Pinpoint the cell where the given text exists, returning its [x, y] midpoint coordinate. 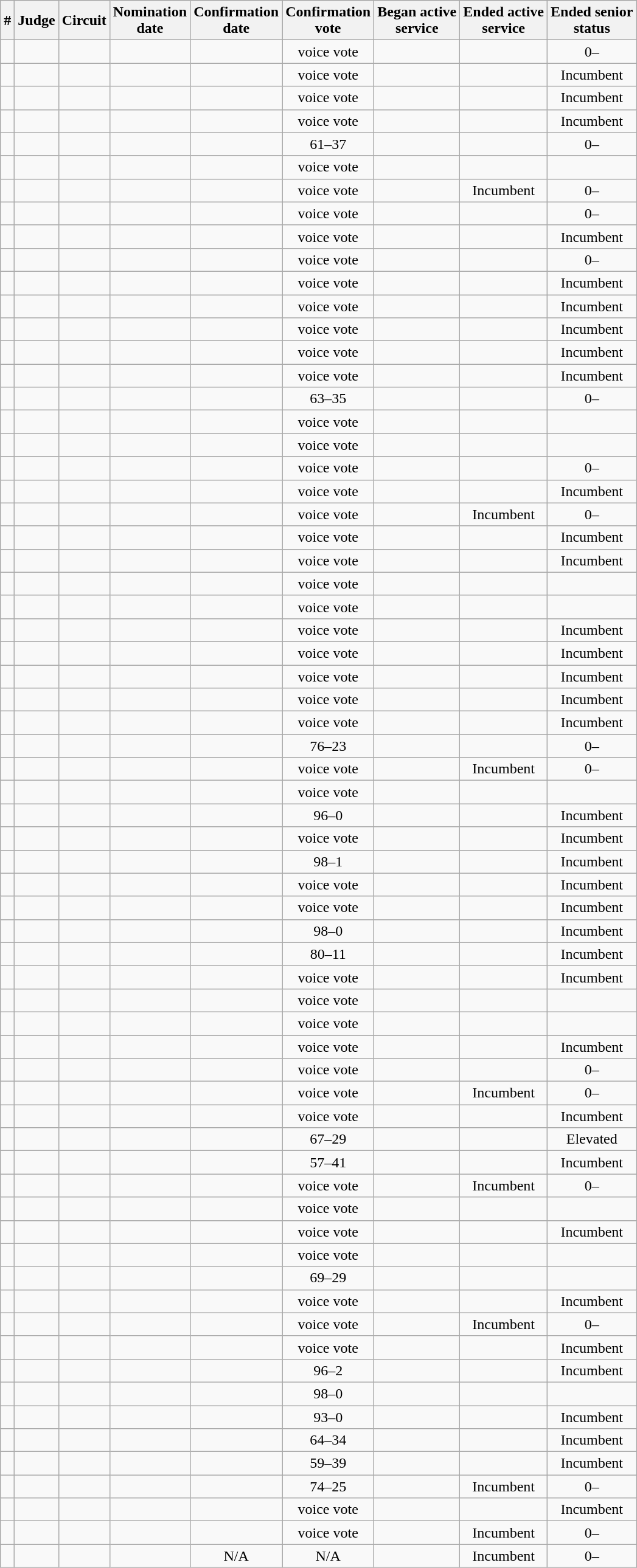
69–29 [329, 1278]
67–29 [329, 1139]
Confirmationdate [236, 21]
74–25 [329, 1487]
Confirmationvote [329, 21]
Nominationdate [150, 21]
64–34 [329, 1440]
Judge [37, 21]
Ended activeservice [504, 21]
76–23 [329, 746]
98–1 [329, 862]
61–37 [329, 144]
57–41 [329, 1162]
Circuit [84, 21]
63–35 [329, 399]
93–0 [329, 1417]
59–39 [329, 1463]
80–11 [329, 954]
96–2 [329, 1370]
# [7, 21]
Elevated [592, 1139]
Ended seniorstatus [592, 21]
96–0 [329, 815]
Began activeservice [417, 21]
